Locate the cell with the specified text and output its [X, Y] center coordinate. 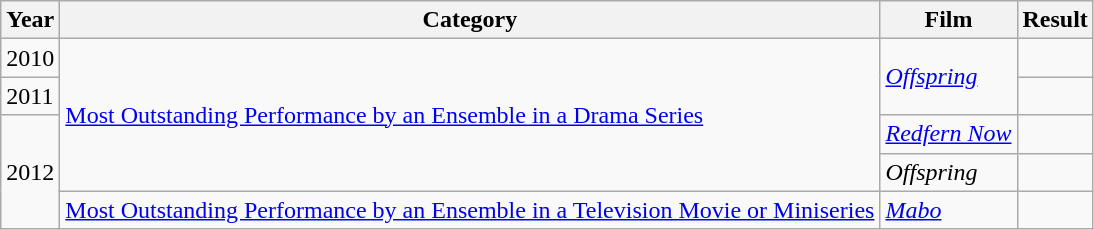
Most Outstanding Performance by an Ensemble in a Television Movie or Miniseries [470, 210]
Year [30, 20]
2010 [30, 58]
Result [1055, 20]
Most Outstanding Performance by an Ensemble in a Drama Series [470, 115]
Mabo [948, 210]
Film [948, 20]
2012 [30, 172]
Category [470, 20]
Redfern Now [948, 134]
2011 [30, 96]
